Provide the [x, y] coordinate of the cell's center where the given text is located.  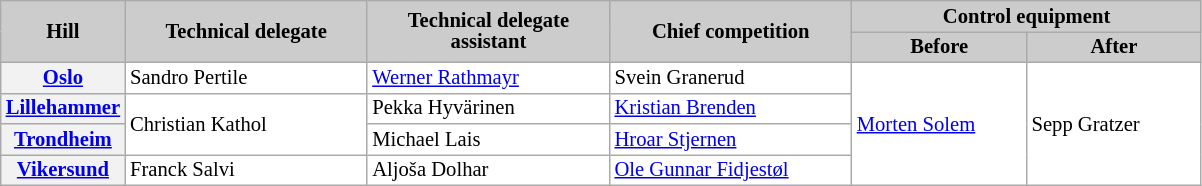
Werner Rathmayr [488, 78]
Before [940, 46]
After [1114, 46]
Pekka Hyvärinen [488, 108]
Franck Salvi [246, 170]
Technical delegateassistant [488, 31]
Morten Solem [940, 124]
Aljoša Dolhar [488, 170]
Technical delegate [246, 31]
Lillehammer [63, 108]
Sepp Gratzer [1114, 124]
Control equipment [1027, 16]
Oslo [63, 78]
Ole Gunnar Fidjestøl [731, 170]
Sandro Pertile [246, 78]
Christian Kathol [246, 124]
Trondheim [63, 140]
Chief competition [731, 31]
Hroar Stjernen [731, 140]
Hill [63, 31]
Vikersund [63, 170]
Svein Granerud [731, 78]
Kristian Brenden [731, 108]
Michael Lais [488, 140]
